Determine the (X, Y) coordinate at the center of the cell enclosing the given text.  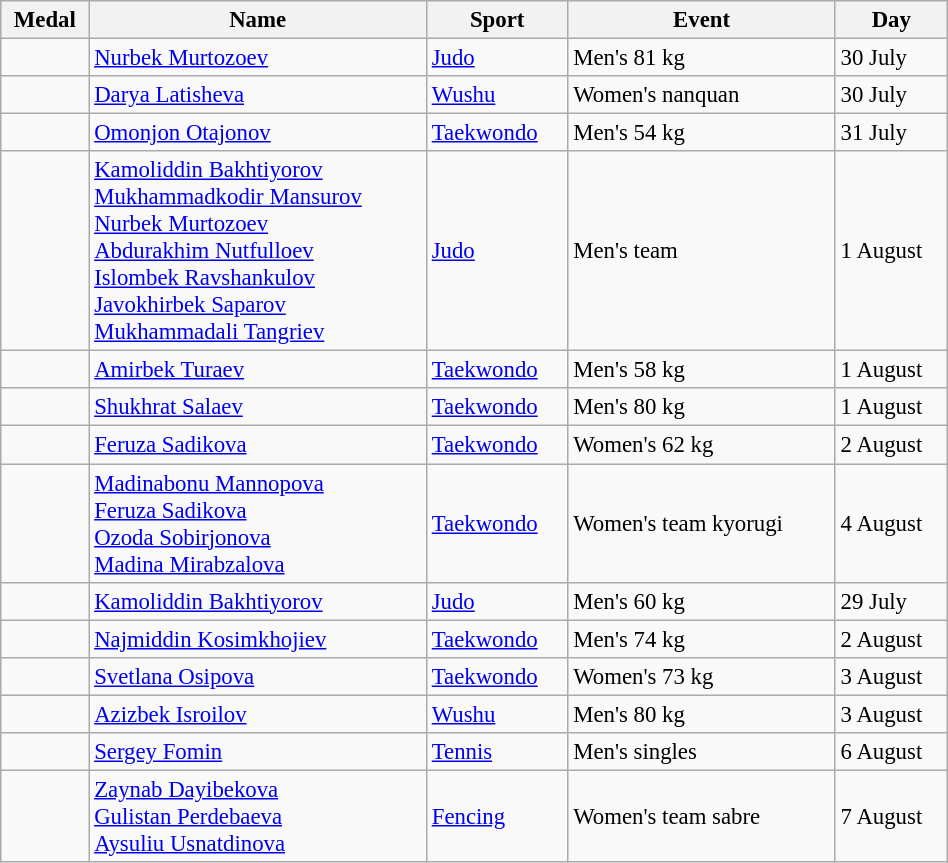
Feruza Sadikova (258, 445)
Women's 62 kg (702, 445)
7 August (891, 816)
Sergey Fomin (258, 752)
Kamoliddin BakhtiyorovMukhammadkodir MansurovNurbek MurtozoevAbdurakhim NutfulloevIslombek RavshankulovJavokhirbek SaparovMukhammadali Tangriev (258, 251)
Omonjon Otajonov (258, 133)
Women's 73 kg (702, 676)
Women's team kyorugi (702, 524)
Sport (496, 20)
Name (258, 20)
Men's singles (702, 752)
Fencing (496, 816)
Zaynab DayibekovaGulistan PerdebaevaAysuliu Usnatdinova (258, 816)
Day (891, 20)
Svetlana Osipova (258, 676)
Men's team (702, 251)
Women's team sabre (702, 816)
Nurbek Murtozoev (258, 58)
Men's 81 kg (702, 58)
Amirbek Turaev (258, 370)
Kamoliddin Bakhtiyorov (258, 601)
4 August (891, 524)
29 July (891, 601)
Men's 58 kg (702, 370)
Madinabonu MannopovaFeruza SadikovaOzoda SobirjonovaMadina Mirabzalova (258, 524)
Men's 54 kg (702, 133)
Women's nanquan (702, 95)
Men's 60 kg (702, 601)
Men's 74 kg (702, 639)
Najmiddin Kosimkhojiev (258, 639)
31 July (891, 133)
Azizbek Isroilov (258, 714)
Medal (45, 20)
Tennis (496, 752)
6 August (891, 752)
Darya Latisheva (258, 95)
Shukhrat Salaev (258, 407)
Event (702, 20)
